Capture the cell that displays the provided text and extract its [x, y] central coordinate. 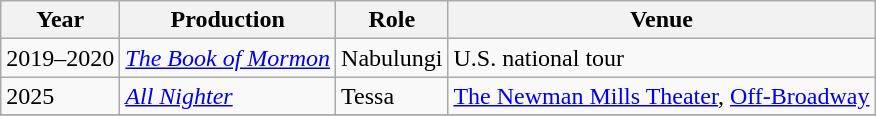
Nabulungi [392, 58]
Venue [662, 20]
Production [228, 20]
Year [60, 20]
Tessa [392, 96]
U.S. national tour [662, 58]
2019–2020 [60, 58]
Role [392, 20]
2025 [60, 96]
The Newman Mills Theater, Off-Broadway [662, 96]
The Book of Mormon [228, 58]
All Nighter [228, 96]
